Search for the cell housing the specified text and yield its (X, Y) center coordinate. 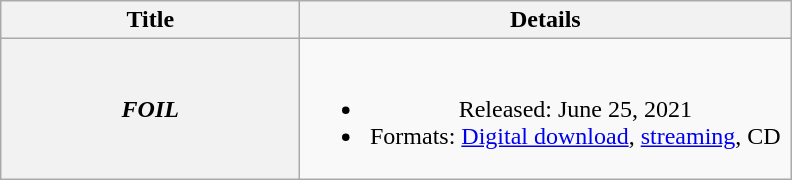
Released: June 25, 2021Formats: Digital download, streaming, CD (546, 109)
Details (546, 20)
Title (150, 20)
FOIL (150, 109)
